Find where the given text appears and provide that cell's center as (X, Y) coordinate. 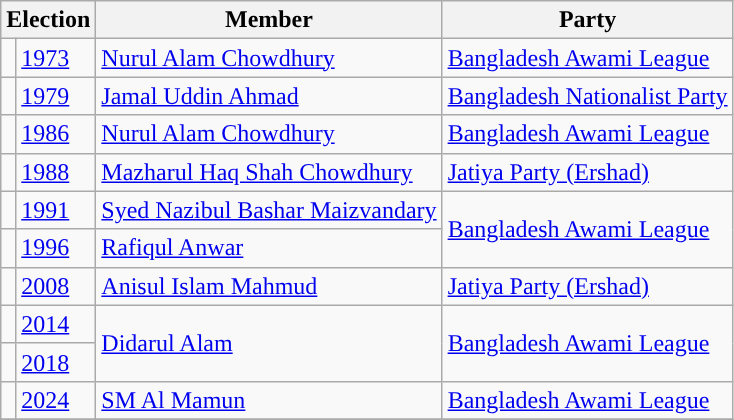
2008 (56, 286)
SM Al Mamun (269, 400)
2024 (56, 400)
Rafiqul Anwar (269, 248)
1996 (56, 248)
Jamal Uddin Ahmad (269, 96)
Mazharul Haq Shah Chowdhury (269, 172)
Anisul Islam Mahmud (269, 286)
1991 (56, 210)
1988 (56, 172)
Party (588, 20)
Bangladesh Nationalist Party (588, 96)
Member (269, 20)
1986 (56, 134)
Syed Nazibul Bashar Maizvandary (269, 210)
1979 (56, 96)
Election (48, 20)
2014 (56, 324)
1973 (56, 58)
Didarul Alam (269, 343)
2018 (56, 362)
